Detect which cell encompasses the target text, then output its (X, Y) center coordinate. 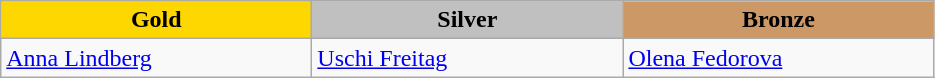
Uschi Freitag (468, 58)
Olena Fedorova (778, 58)
Anna Lindberg (156, 58)
Gold (156, 20)
Silver (468, 20)
Bronze (778, 20)
